Determine the (X, Y) coordinate at the center of the cell enclosing the given text.  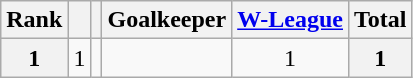
Goalkeeper (167, 20)
Rank (34, 20)
Total (381, 20)
W-League (290, 20)
